Search for the cell housing the specified text and yield its [X, Y] center coordinate. 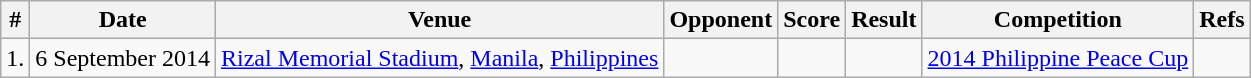
Rizal Memorial Stadium, Manila, Philippines [440, 58]
6 September 2014 [123, 58]
Refs [1222, 20]
Score [812, 20]
Venue [440, 20]
Competition [1058, 20]
2014 Philippine Peace Cup [1058, 58]
# [16, 20]
Opponent [721, 20]
Date [123, 20]
Result [884, 20]
1. [16, 58]
